Locate the cell with the specified text and output its (X, Y) center coordinate. 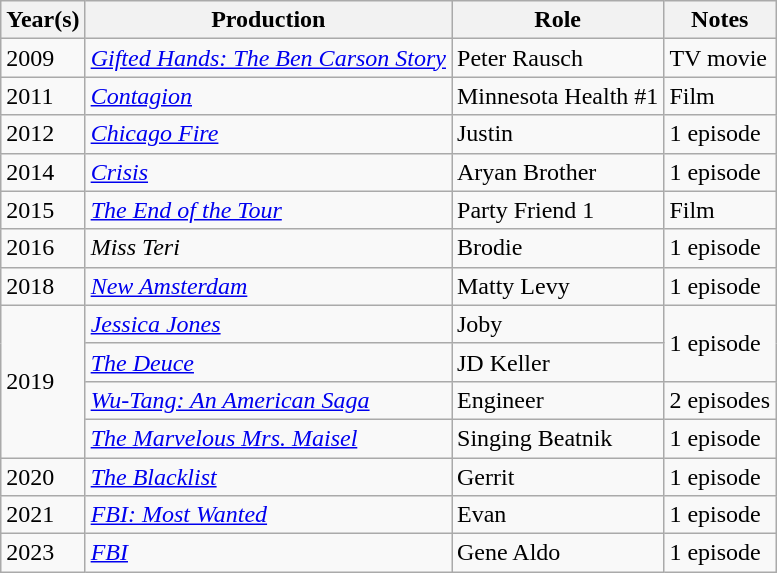
FBI (268, 553)
2015 (43, 210)
Notes (720, 20)
Brodie (558, 248)
Joby (558, 324)
JD Keller (558, 362)
2016 (43, 248)
Minnesota Health #1 (558, 96)
Engineer (558, 400)
The Deuce (268, 362)
2 episodes (720, 400)
Year(s) (43, 20)
The End of the Tour (268, 210)
The Marvelous Mrs. Maisel (268, 438)
The Blacklist (268, 477)
Evan (558, 515)
Miss Teri (268, 248)
2011 (43, 96)
Jessica Jones (268, 324)
Matty Levy (558, 286)
2014 (43, 172)
New Amsterdam (268, 286)
2023 (43, 553)
Party Friend 1 (558, 210)
Wu-Tang: An American Saga (268, 400)
2012 (43, 134)
Peter Rausch (558, 58)
Production (268, 20)
Justin (558, 134)
Singing Beatnik (558, 438)
2009 (43, 58)
2020 (43, 477)
2018 (43, 286)
Gerrit (558, 477)
Crisis (268, 172)
Gifted Hands: The Ben Carson Story (268, 58)
2021 (43, 515)
TV movie (720, 58)
Chicago Fire (268, 134)
Gene Aldo (558, 553)
Role (558, 20)
Aryan Brother (558, 172)
Contagion (268, 96)
2019 (43, 381)
FBI: Most Wanted (268, 515)
